From the cell containing the given text, extract its center point as [X, Y] coordinate. 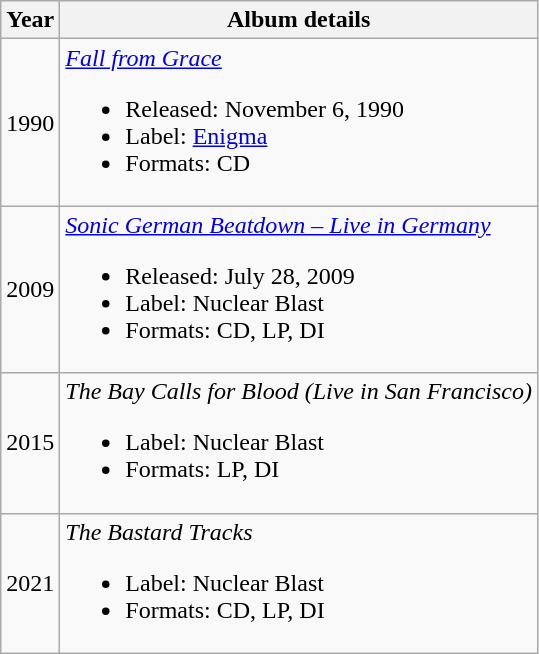
Year [30, 20]
2021 [30, 583]
The Bay Calls for Blood (Live in San Francisco)Label: Nuclear BlastFormats: LP, DI [299, 443]
Album details [299, 20]
2015 [30, 443]
The Bastard TracksLabel: Nuclear BlastFormats: CD, LP, DI [299, 583]
1990 [30, 122]
Sonic German Beatdown – Live in GermanyReleased: July 28, 2009Label: Nuclear BlastFormats: CD, LP, DI [299, 290]
Fall from GraceReleased: November 6, 1990Label: EnigmaFormats: CD [299, 122]
2009 [30, 290]
